For the text-containing cell, return its midpoint in (x, y) coordinate format. 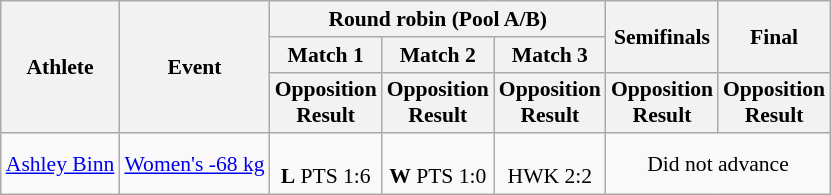
W PTS 1:0 (438, 164)
Final (774, 36)
Match 3 (550, 55)
Athlete (60, 67)
Did not advance (718, 164)
L PTS 1:6 (326, 164)
Match 2 (438, 55)
Semifinals (662, 36)
Round robin (Pool A/B) (438, 19)
Ashley Binn (60, 164)
HWK 2:2 (550, 164)
Event (194, 67)
Match 1 (326, 55)
Women's -68 kg (194, 164)
